For the text-containing cell, return its midpoint in [x, y] coordinate format. 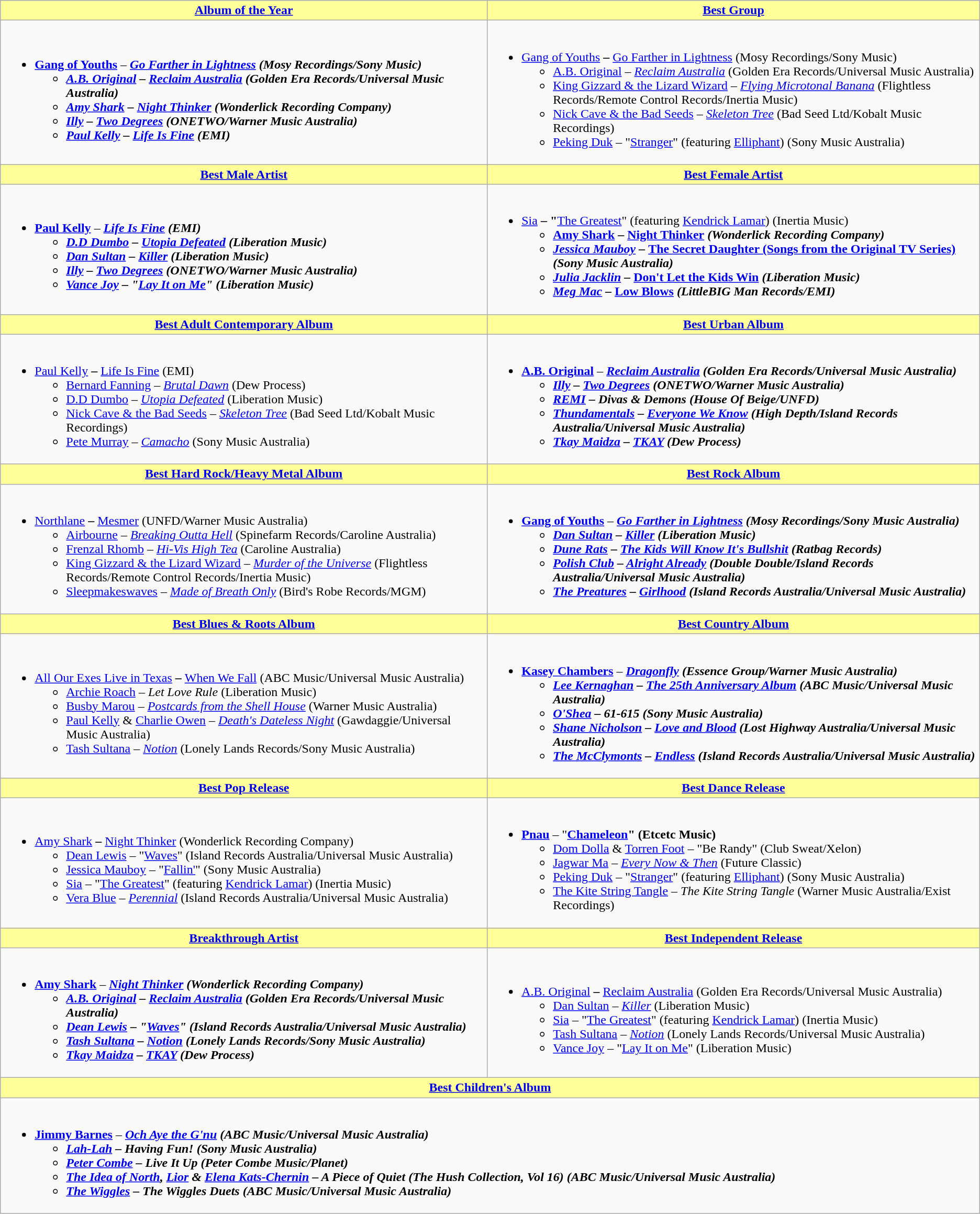
Breakthrough Artist [244, 938]
Best Urban Album [734, 324]
Best Adult Contemporary Album [244, 324]
Best Blues & Roots Album [244, 624]
Best Group [734, 10]
Best Children's Album [490, 1088]
Album of the Year [244, 10]
Best Independent Release [734, 938]
Best Pop Release [244, 788]
Best Female Artist [734, 174]
Best Rock Album [734, 474]
Best Male Artist [244, 174]
Best Dance Release [734, 788]
Best Hard Rock/Heavy Metal Album [244, 474]
Best Country Album [734, 624]
